Locate the cell with the specified text and output its [x, y] center coordinate. 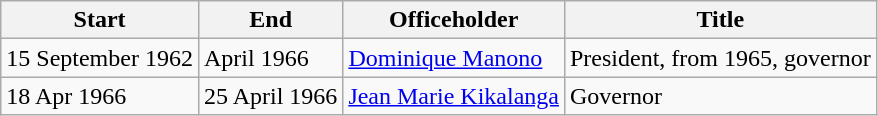
Governor [720, 96]
President, from 1965, governor [720, 58]
25 April 1966 [270, 96]
15 September 1962 [100, 58]
Dominique Manono [454, 58]
Start [100, 20]
18 Apr 1966 [100, 96]
Officeholder [454, 20]
End [270, 20]
Jean Marie Kikalanga [454, 96]
Title [720, 20]
April 1966 [270, 58]
